Return (x, y) of the center of cell containing provided text 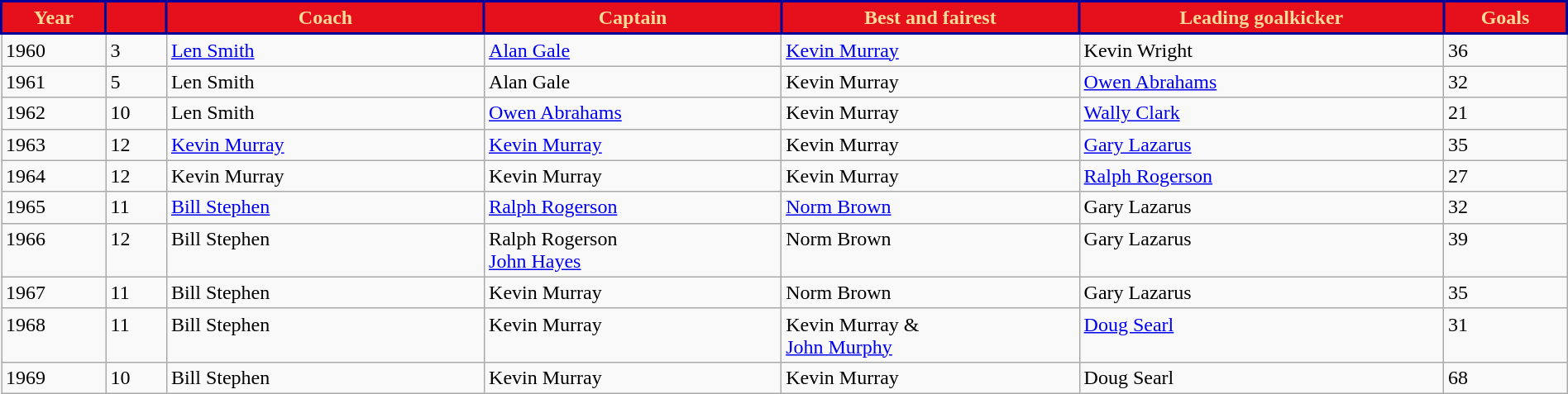
Kevin Murray &John Murphy (930, 335)
Wally Clark (1261, 113)
Year (55, 18)
39 (1505, 249)
5 (136, 82)
Leading goalkicker (1261, 18)
Captain (633, 18)
1964 (55, 176)
Best and fairest (930, 18)
27 (1505, 176)
68 (1505, 377)
1962 (55, 113)
1969 (55, 377)
36 (1505, 50)
1966 (55, 249)
Kevin Wright (1261, 50)
1963 (55, 145)
21 (1505, 113)
1960 (55, 50)
3 (136, 50)
Goals (1505, 18)
1965 (55, 207)
1961 (55, 82)
31 (1505, 335)
Ralph Rogerson John Hayes (633, 249)
Coach (325, 18)
1967 (55, 292)
1968 (55, 335)
